Find where the given text appears and provide that cell's center as [x, y] coordinate. 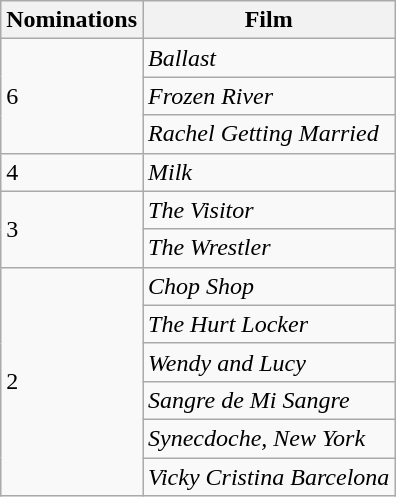
Frozen River [268, 96]
4 [72, 172]
Nominations [72, 20]
The Visitor [268, 210]
Film [268, 20]
Ballast [268, 58]
Milk [268, 172]
6 [72, 96]
The Wrestler [268, 248]
Synecdoche, New York [268, 438]
Chop Shop [268, 286]
2 [72, 381]
3 [72, 229]
Vicky Cristina Barcelona [268, 477]
The Hurt Locker [268, 324]
Rachel Getting Married [268, 134]
Wendy and Lucy [268, 362]
Sangre de Mi Sangre [268, 400]
